Detect which cell encompasses the target text, then output its [x, y] center coordinate. 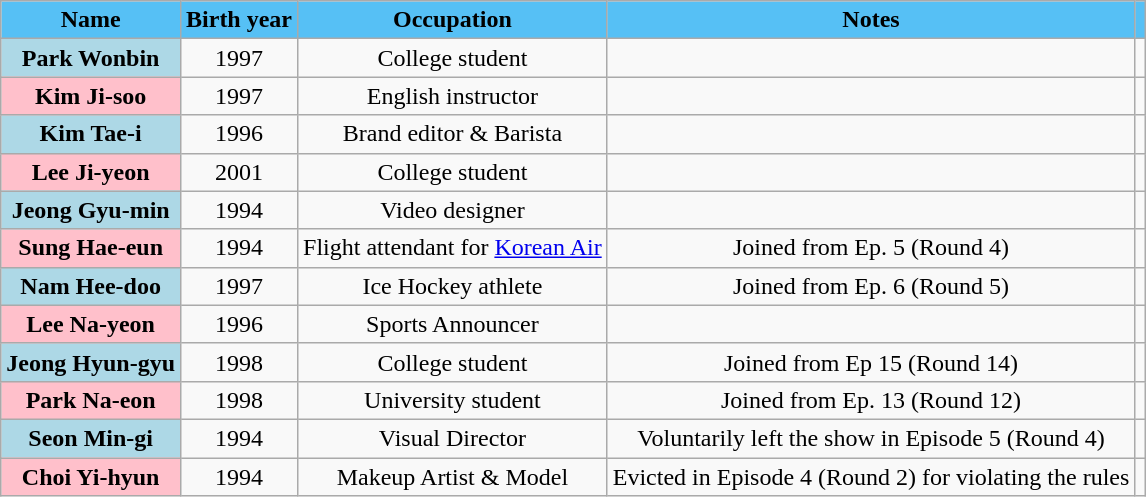
Seon Min-gi [91, 438]
Video designer [453, 210]
University student [453, 400]
Brand editor & Barista [453, 134]
Joined from Ep. 13 (Round 12) [871, 400]
Kim Tae-i [91, 134]
Notes [871, 20]
English instructor [453, 96]
Evicted in Episode 4 (Round 2) for violating the rules [871, 477]
Joined from Ep. 6 (Round 5) [871, 286]
Jeong Hyun-gyu [91, 362]
Choi Yi-hyun [91, 477]
Joined from Ep 15 (Round 14) [871, 362]
Lee Ji-yeon [91, 172]
Lee Na-yeon [91, 324]
Kim Ji-soo [91, 96]
Name [91, 20]
Voluntarily left the show in Episode 5 (Round 4) [871, 438]
Sports Announcer [453, 324]
Sung Hae-eun [91, 248]
Birth year [240, 20]
Nam Hee-doo [91, 286]
Park Wonbin [91, 58]
Ice Hockey athlete [453, 286]
Occupation [453, 20]
2001 [240, 172]
Visual Director [453, 438]
Jeong Gyu-min [91, 210]
Joined from Ep. 5 (Round 4) [871, 248]
Flight attendant for Korean Air [453, 248]
Makeup Artist & Model [453, 477]
Park Na-eon [91, 400]
